Determine the (x, y) coordinate at the center of the cell enclosing the given text.  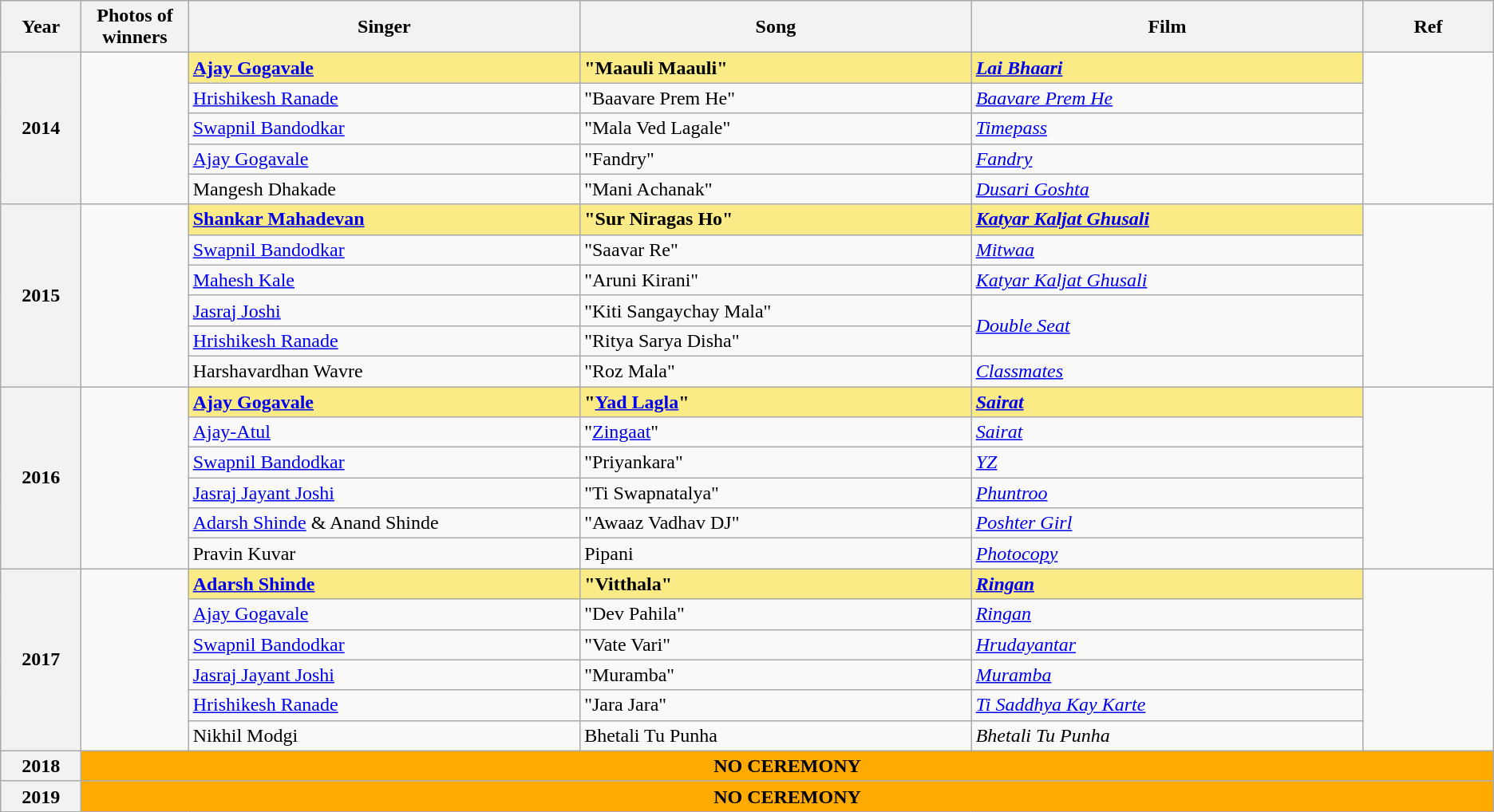
"Yad Lagla" (776, 401)
Pravin Kuvar (384, 554)
Jasraj Joshi (384, 310)
Adarsh Shinde & Anand Shinde (384, 523)
Double Seat (1167, 325)
"Aruni Kirani" (776, 280)
Ref (1429, 27)
"Jara Jara" (776, 705)
Timepass (1167, 128)
Ajay-Atul (384, 432)
Baavare Prem He (1167, 98)
Year (41, 27)
"Mani Achanak" (776, 189)
Mangesh Dhakade (384, 189)
2018 (41, 766)
"Ti Swapnatalya" (776, 493)
Shankar Mahadevan (384, 219)
Nikhil Modgi (384, 735)
Hrudayantar (1167, 644)
"Kiti Sangaychay Mala" (776, 310)
Mitwaa (1167, 250)
Film (1167, 27)
"Fandry" (776, 159)
"Roz Mala" (776, 371)
"Vate Vari" (776, 644)
"Baavare Prem He" (776, 98)
Phuntroo (1167, 493)
Adarsh Shinde (384, 584)
"Mala Ved Lagale" (776, 128)
Harshavardhan Wavre (384, 371)
"Saavar Re" (776, 250)
"Priyankara" (776, 463)
"Zingaat" (776, 432)
"Awaaz Vadhav DJ" (776, 523)
"Vitthala" (776, 584)
"Sur Niragas Ho" (776, 219)
Photos of winners (135, 27)
2015 (41, 295)
2019 (41, 796)
Dusari Goshta (1167, 189)
Poshter Girl (1167, 523)
"Ritya Sarya Disha" (776, 341)
Classmates (1167, 371)
"Maauli Maauli" (776, 68)
2016 (41, 477)
"Muramba" (776, 675)
2014 (41, 128)
Mahesh Kale (384, 280)
Pipani (776, 554)
YZ (1167, 463)
Ti Saddhya Kay Karte (1167, 705)
Fandry (1167, 159)
Photocopy (1167, 554)
"Dev Pahila" (776, 614)
Muramba (1167, 675)
Lai Bhaari (1167, 68)
Singer (384, 27)
Song (776, 27)
2017 (41, 660)
